Pinpoint the cell where the given text exists, returning its [X, Y] midpoint coordinate. 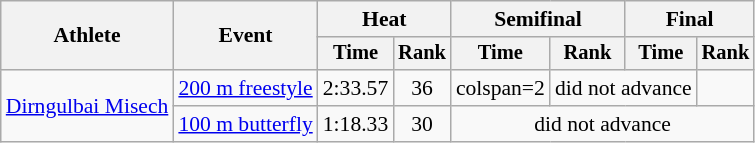
1:18.33 [356, 124]
Dirngulbai Misech [88, 106]
Semifinal [538, 19]
2:33.57 [356, 88]
36 [422, 88]
Final [690, 19]
30 [422, 124]
100 m butterfly [245, 124]
Athlete [88, 36]
200 m freestyle [245, 88]
Heat [384, 19]
Event [245, 36]
colspan=2 [500, 88]
